Pinpoint the cell where the given text exists, returning its (X, Y) midpoint coordinate. 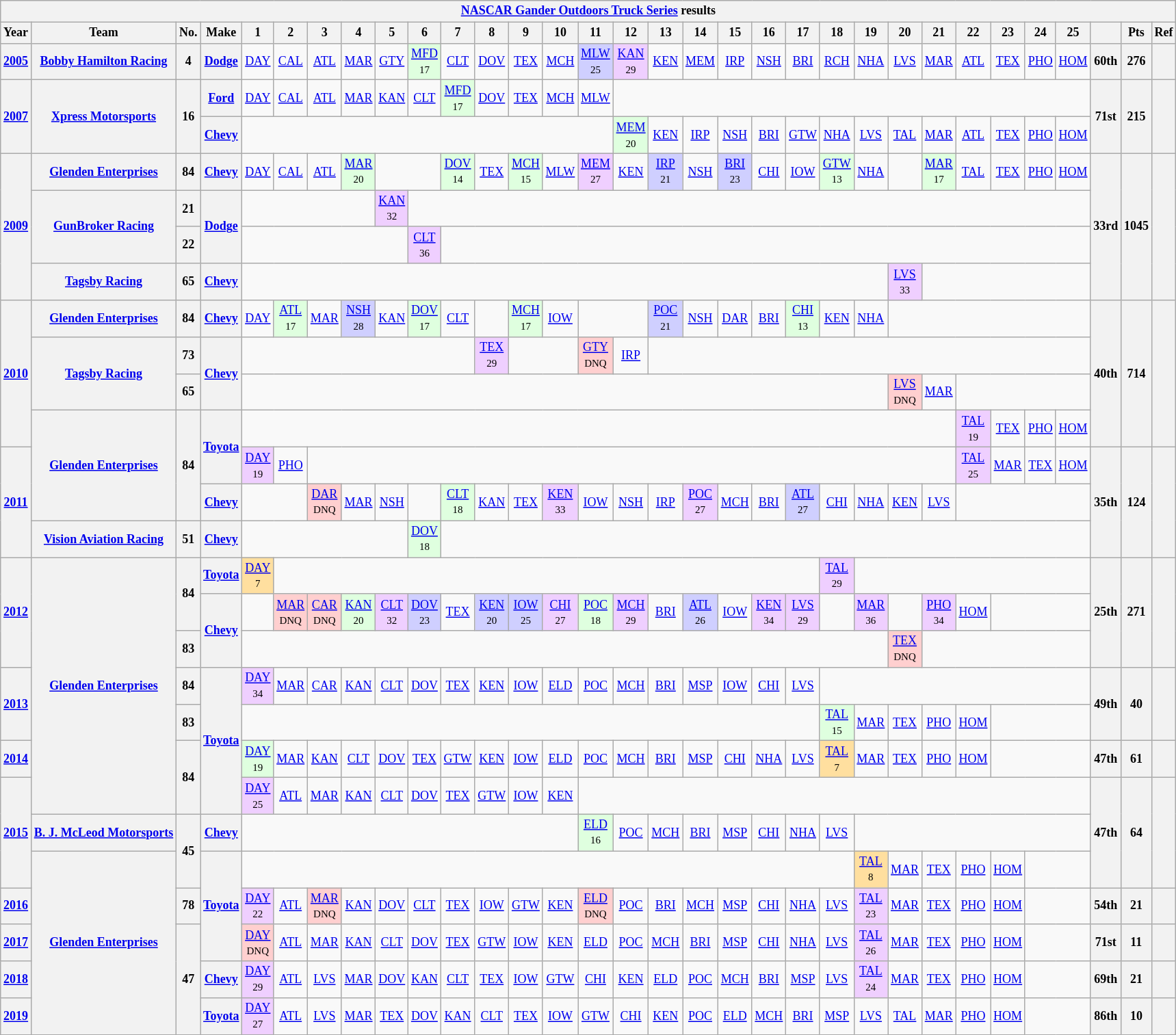
DAY22 (258, 906)
12 (631, 33)
2007 (16, 116)
35th (1106, 502)
POC18 (596, 612)
DOV18 (425, 539)
2 (291, 33)
DAY34 (258, 686)
33rd (1106, 227)
MCH17 (526, 319)
54th (1106, 906)
64 (1137, 833)
14 (701, 33)
2013 (16, 705)
Make (222, 33)
CARDNQ (325, 612)
8 (492, 33)
DARDNQ (325, 502)
TAL29 (837, 575)
KAN29 (631, 62)
13 (666, 33)
TAL7 (837, 759)
69th (1106, 980)
124 (1137, 502)
49th (1106, 705)
POC27 (701, 502)
25th (1106, 612)
DOV14 (458, 172)
CLT36 (425, 245)
2009 (16, 227)
GTYDNQ (596, 355)
MEM27 (596, 172)
NSH28 (358, 319)
TAL25 (973, 465)
MLW25 (596, 62)
NASCAR Gander Outdoors Truck Series results (588, 11)
KAN20 (358, 612)
45 (189, 851)
TAL19 (973, 429)
TAL15 (837, 722)
2011 (16, 502)
Year (16, 33)
2014 (16, 759)
KEN20 (492, 612)
20 (905, 33)
BRI23 (735, 172)
DAY7 (258, 575)
MAR17 (939, 172)
CHI13 (803, 319)
LVS29 (803, 612)
IRP21 (666, 172)
TAL24 (871, 980)
KAN32 (392, 209)
KEN34 (769, 612)
CAR (325, 686)
TAL23 (871, 906)
B. J. McLeod Motorsports (103, 833)
Vision Aviation Racing (103, 539)
1045 (1137, 227)
78 (189, 906)
Ford (222, 99)
2018 (16, 980)
2015 (16, 833)
TEXDNQ (905, 649)
73 (189, 355)
MEM20 (631, 135)
Xpress Motorsports (103, 116)
Pts (1137, 33)
DOV23 (425, 612)
ATL27 (803, 502)
MAR36 (871, 612)
25 (1073, 33)
PHO34 (939, 612)
Ref (1164, 33)
23 (1008, 33)
5 (392, 33)
DAY29 (258, 980)
POC21 (666, 319)
7 (458, 33)
DAR (735, 319)
RCH (837, 62)
51 (189, 539)
ATL17 (291, 319)
CLT18 (458, 502)
LVSDNQ (905, 392)
CHI27 (560, 612)
24 (1040, 33)
No. (189, 33)
GTW13 (837, 172)
MCH29 (631, 612)
Team (103, 33)
ELD16 (596, 833)
LVS33 (905, 282)
86th (1106, 1017)
2017 (16, 943)
ELDDNQ (596, 906)
18 (837, 33)
GunBroker Racing (103, 227)
15 (735, 33)
9 (526, 33)
IOW25 (526, 612)
2010 (16, 374)
TAL26 (871, 943)
TAL8 (871, 869)
CLT32 (392, 612)
40th (1106, 374)
DAYDNQ (258, 943)
47 (189, 980)
1 (258, 33)
DOV17 (425, 319)
MCH15 (526, 172)
ATL26 (701, 612)
MEM (701, 62)
KEN33 (560, 502)
MAR20 (358, 172)
714 (1137, 374)
Bobby Hamilton Racing (103, 62)
2016 (16, 906)
DAY27 (258, 1017)
3 (325, 33)
TEX29 (492, 355)
61 (1137, 759)
40 (1137, 705)
2012 (16, 612)
2019 (16, 1017)
2005 (16, 62)
DAY25 (258, 796)
276 (1137, 62)
19 (871, 33)
215 (1137, 116)
60th (1106, 62)
6 (425, 33)
GTY (392, 62)
17 (803, 33)
271 (1137, 612)
